For the text-containing cell, return its midpoint in [x, y] coordinate format. 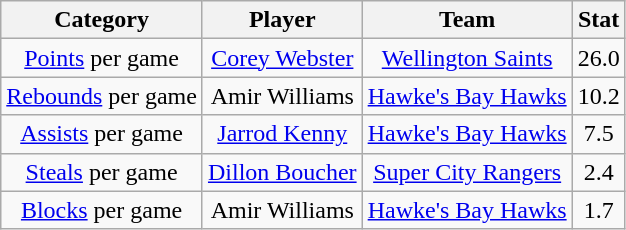
Blocks per game [102, 210]
Category [102, 20]
Points per game [102, 58]
26.0 [598, 58]
Rebounds per game [102, 96]
Assists per game [102, 134]
Wellington Saints [467, 58]
Player [282, 20]
Team [467, 20]
7.5 [598, 134]
Stat [598, 20]
Super City Rangers [467, 172]
1.7 [598, 210]
2.4 [598, 172]
10.2 [598, 96]
Dillon Boucher [282, 172]
Steals per game [102, 172]
Corey Webster [282, 58]
Jarrod Kenny [282, 134]
